Extract the (X, Y) coordinate from the center of the cell holding the provided text.  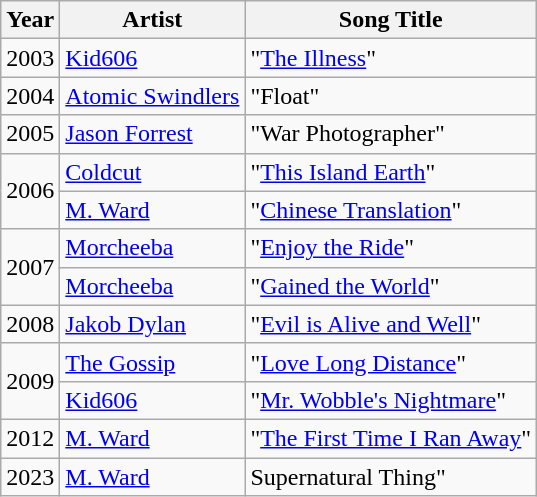
Song Title (391, 20)
Year (30, 20)
"Gained the World" (391, 286)
Supernatural Thing" (391, 477)
2009 (30, 381)
2007 (30, 267)
2023 (30, 477)
The Gossip (152, 362)
Coldcut (152, 172)
Jakob Dylan (152, 324)
"Love Long Distance" (391, 362)
"Enjoy the Ride" (391, 248)
2012 (30, 438)
"This Island Earth" (391, 172)
Jason Forrest (152, 134)
2008 (30, 324)
"The First Time I Ran Away" (391, 438)
Artist (152, 20)
Atomic Swindlers (152, 96)
"The Illness" (391, 58)
2004 (30, 96)
2003 (30, 58)
2005 (30, 134)
"Float" (391, 96)
"Evil is Alive and Well" (391, 324)
"War Photographer" (391, 134)
"Mr. Wobble's Nightmare" (391, 400)
"Chinese Translation" (391, 210)
2006 (30, 191)
